Locate the cell with the specified text and output its [X, Y] center coordinate. 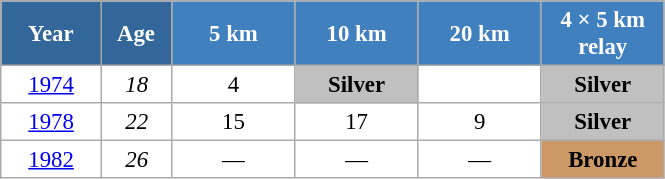
17 [356, 122]
1982 [52, 160]
4 [234, 85]
Age [136, 34]
5 km [234, 34]
1978 [52, 122]
26 [136, 160]
9 [480, 122]
18 [136, 85]
Year [52, 34]
15 [234, 122]
10 km [356, 34]
Bronze [602, 160]
22 [136, 122]
20 km [480, 34]
1974 [52, 85]
4 × 5 km relay [602, 34]
